Extract the (x, y) coordinate from the center of the cell holding the provided text.  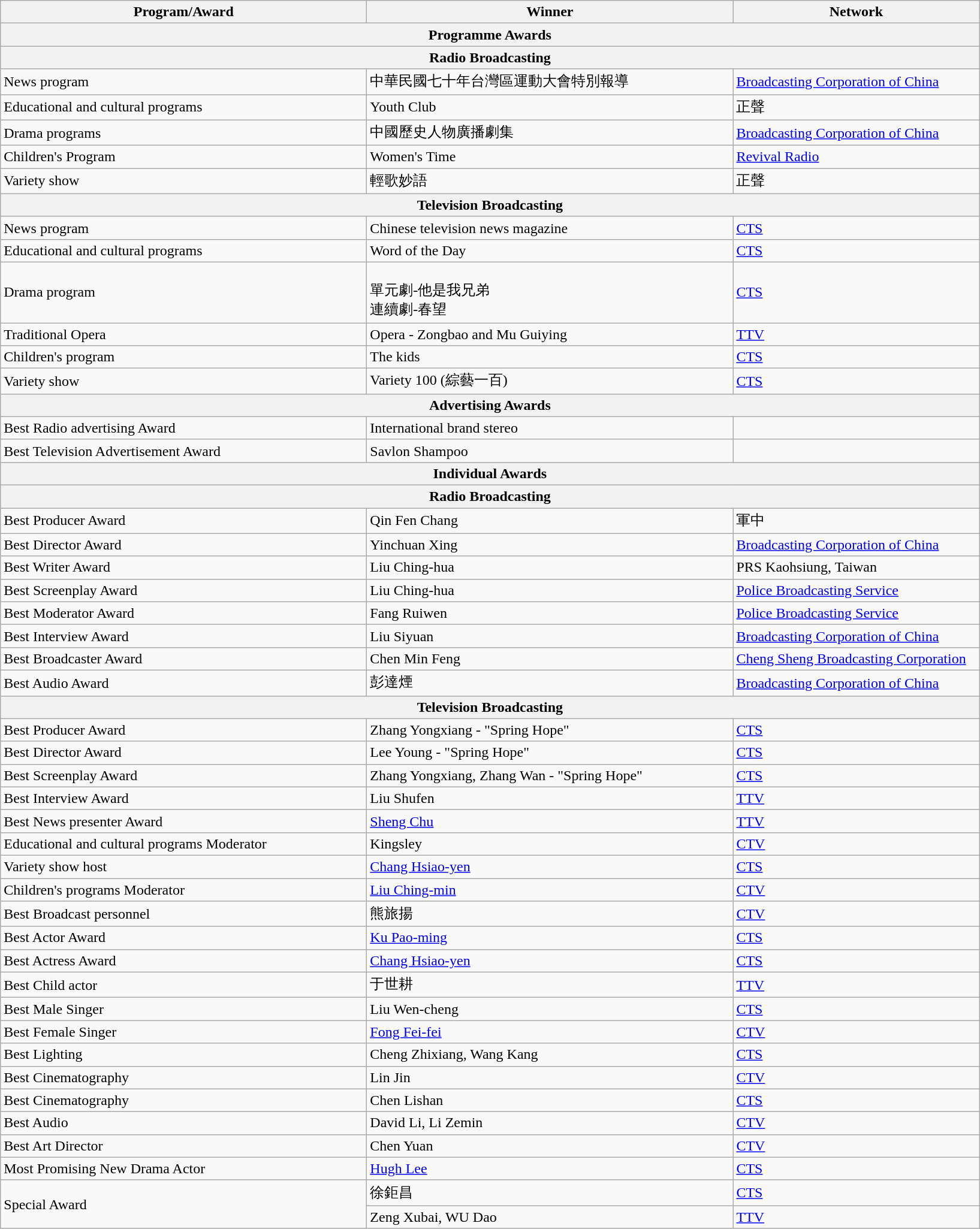
Traditional Opera (183, 334)
Revival Radio (856, 157)
Variety 100 (綜藝一百) (550, 381)
熊旅揚 (550, 914)
Best Male Singer (183, 1009)
Best Moderator Award (183, 613)
Network (856, 12)
Best Female Singer (183, 1032)
Liu Siyuan (550, 636)
Best Television Advertisement Award (183, 451)
Most Promising New Drama Actor (183, 1168)
Savlon Shampoo (550, 451)
Chinese television news magazine (550, 228)
Best Broadcaster Award (183, 659)
Best Audio (183, 1123)
Best News presenter Award (183, 821)
Best Broadcast personnel (183, 914)
Liu Wen-cheng (550, 1009)
Advertising Awards (490, 405)
彭達煙 (550, 683)
Chen Min Feng (550, 659)
Lin Jin (550, 1077)
徐鉅昌 (550, 1192)
Chen Yuan (550, 1146)
Zhang Yongxiang - "Spring Hope" (550, 730)
Best Actor Award (183, 938)
The kids (550, 357)
Fang Ruiwen (550, 613)
David Li, Li Zemin (550, 1123)
Children's Program (183, 157)
Liu Shufen (550, 798)
Cheng Sheng Broadcasting Corporation (856, 659)
單元劇-他是我兄弟 連續劇-春望 (550, 292)
Best Radio advertising Award (183, 428)
Fong Fei-fei (550, 1032)
International brand stereo (550, 428)
Cheng Zhixiang, Wang Kang (550, 1055)
Program/Award (183, 12)
Best Child actor (183, 985)
Educational and cultural programs Moderator (183, 844)
Best Audio Award (183, 683)
Drama programs (183, 133)
Best Writer Award (183, 567)
Variety show host (183, 866)
Drama program (183, 292)
Children's programs Moderator (183, 890)
Youth Club (550, 108)
Chen Lishan (550, 1100)
Lee Young - "Spring Hope" (550, 753)
Kingsley (550, 844)
PRS Kaohsiung, Taiwan (856, 567)
Best Art Director (183, 1146)
中國歷史人物廣播劇集 (550, 133)
Zeng Xubai, WU Dao (550, 1217)
Children's program (183, 357)
Hugh Lee (550, 1168)
軍中 (856, 521)
Sheng Chu (550, 821)
輕歌妙語 (550, 181)
Opera - Zongbao and Mu Guiying (550, 334)
Special Award (183, 1204)
Best Lighting (183, 1055)
Liu Ching-min (550, 890)
Best Actress Award (183, 961)
中華民國七十年台灣區運動大會特別報導 (550, 81)
Qin Fen Chang (550, 521)
Zhang Yongxiang, Zhang Wan - "Spring Hope" (550, 775)
Women's Time (550, 157)
Programme Awards (490, 35)
Yinchuan Xing (550, 545)
Word of the Day (550, 250)
Winner (550, 12)
Individual Awards (490, 473)
Ku Pao-ming (550, 938)
于世耕 (550, 985)
